From the cell containing the given text, extract its center point as (X, Y) coordinate. 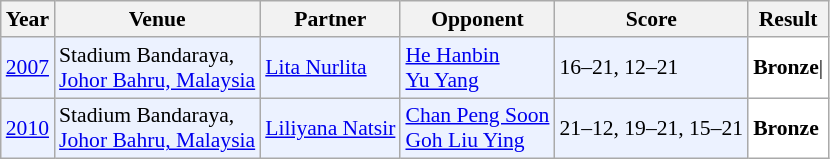
Partner (330, 19)
Year (28, 19)
Venue (157, 19)
Result (788, 19)
2007 (28, 68)
Bronze| (788, 68)
16–21, 12–21 (651, 68)
Liliyana Natsir (330, 128)
21–12, 19–21, 15–21 (651, 128)
Lita Nurlita (330, 68)
He Hanbin Yu Yang (477, 68)
Score (651, 19)
Chan Peng Soon Goh Liu Ying (477, 128)
Opponent (477, 19)
Bronze (788, 128)
2010 (28, 128)
